Locate the cell with the specified text and output its (X, Y) center coordinate. 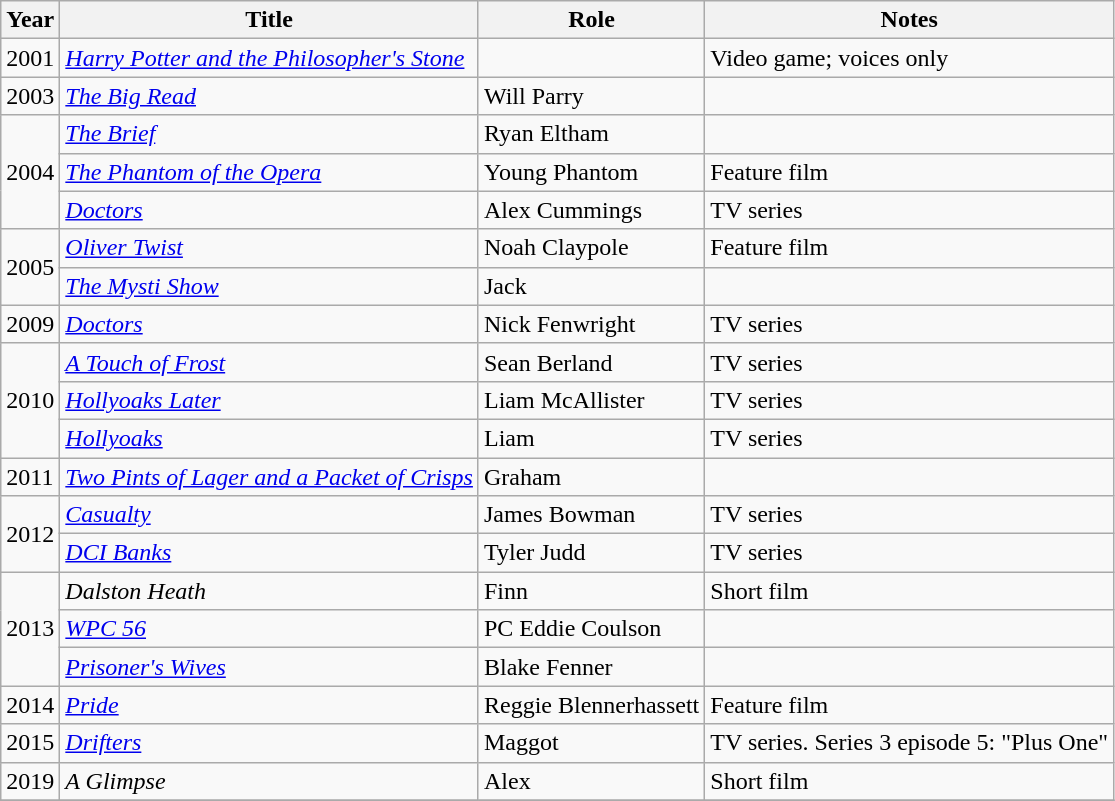
Alex (591, 781)
Reggie Blennerhassett (591, 705)
Young Phantom (591, 172)
2005 (30, 267)
2009 (30, 324)
Tyler Judd (591, 553)
Nick Fenwright (591, 324)
Hollyoaks Later (270, 400)
2003 (30, 96)
Noah Claypole (591, 248)
Video game; voices only (910, 58)
Maggot (591, 743)
Notes (910, 20)
Two Pints of Lager and a Packet of Crisps (270, 477)
2011 (30, 477)
2019 (30, 781)
2010 (30, 400)
A Touch of Frost (270, 362)
Blake Fenner (591, 667)
2013 (30, 629)
Year (30, 20)
Title (270, 20)
The Mysti Show (270, 286)
Alex Cummings (591, 210)
Ryan Eltham (591, 134)
WPC 56 (270, 629)
Drifters (270, 743)
The Brief (270, 134)
Oliver Twist (270, 248)
Will Parry (591, 96)
PC Eddie Coulson (591, 629)
Harry Potter and the Philosopher's Stone (270, 58)
Casualty (270, 515)
Finn (591, 591)
2012 (30, 534)
2015 (30, 743)
Sean Berland (591, 362)
Hollyoaks (270, 438)
Prisoner's Wives (270, 667)
2014 (30, 705)
TV series. Series 3 episode 5: "Plus One" (910, 743)
Role (591, 20)
DCI Banks (270, 553)
Jack (591, 286)
Dalston Heath (270, 591)
Graham (591, 477)
Liam (591, 438)
Pride (270, 705)
2004 (30, 172)
James Bowman (591, 515)
A Glimpse (270, 781)
The Big Read (270, 96)
2001 (30, 58)
The Phantom of the Opera (270, 172)
Liam McAllister (591, 400)
